Return the [X, Y] coordinate for the center point of the cell that contains the specified text.  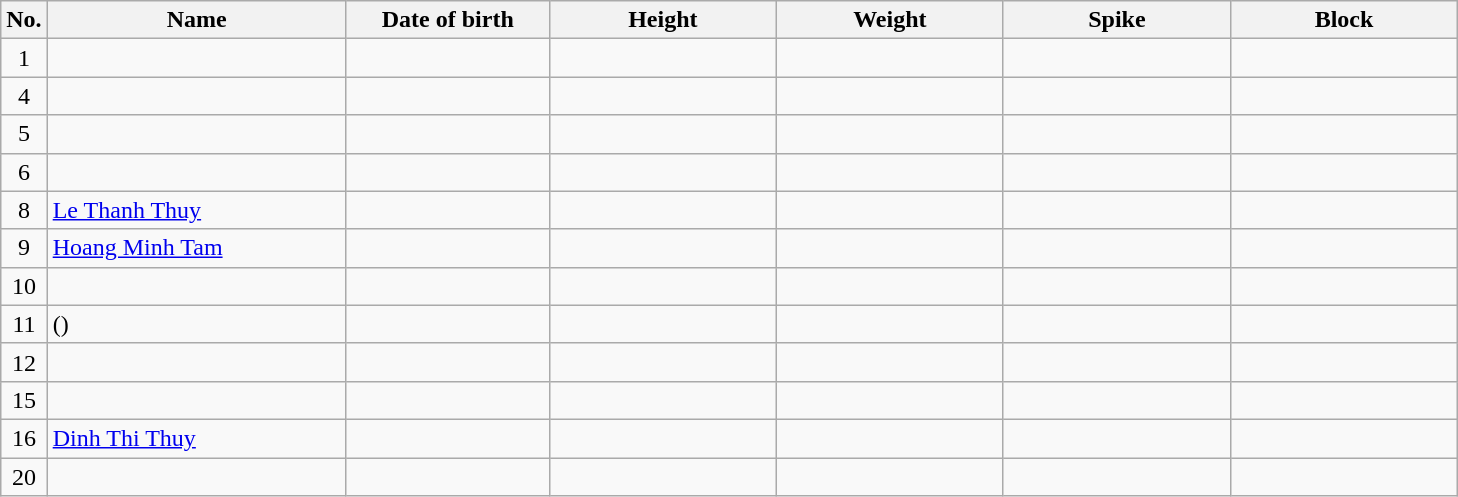
1 [24, 58]
11 [24, 324]
10 [24, 286]
Height [662, 20]
5 [24, 134]
9 [24, 248]
Le Thanh Thuy [196, 210]
Hoang Minh Tam [196, 248]
4 [24, 96]
Date of birth [448, 20]
6 [24, 172]
Name [196, 20]
Dinh Thi Thuy [196, 438]
() [196, 324]
20 [24, 477]
15 [24, 400]
Spike [1116, 20]
16 [24, 438]
8 [24, 210]
12 [24, 362]
No. [24, 20]
Block [1344, 20]
Weight [890, 20]
